Find where the given text appears and provide that cell's center as [X, Y] coordinate. 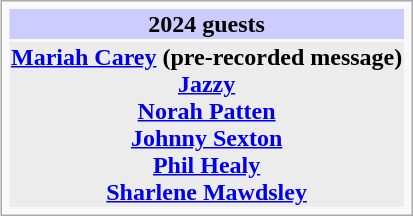
2024 guests [207, 24]
Mariah Carey (pre-recorded message) Jazzy Norah Patten Johnny Sexton Phil Healy Sharlene Mawdsley [207, 124]
